Capture the cell that displays the provided text and extract its [X, Y] central coordinate. 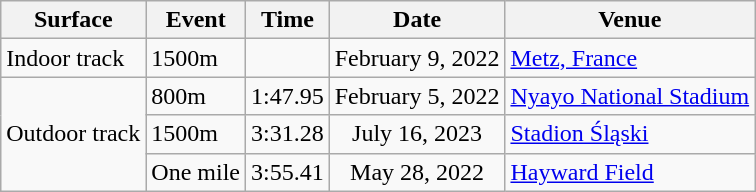
3:55.41 [287, 172]
Stadion Śląski [630, 134]
Hayward Field [630, 172]
February 9, 2022 [417, 58]
May 28, 2022 [417, 172]
February 5, 2022 [417, 96]
3:31.28 [287, 134]
One mile [196, 172]
Surface [74, 20]
Event [196, 20]
July 16, 2023 [417, 134]
Nyayo National Stadium [630, 96]
Outdoor track [74, 134]
800m [196, 96]
Indoor track [74, 58]
1:47.95 [287, 96]
Venue [630, 20]
Metz, France [630, 58]
Time [287, 20]
Date [417, 20]
